Locate the cell with the specified text and output its (X, Y) center coordinate. 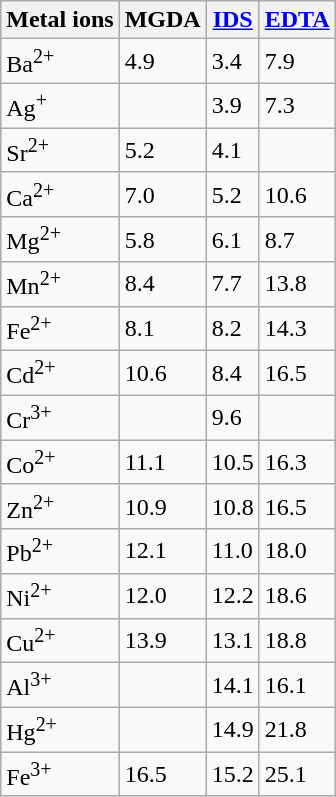
Co2+ (60, 462)
8.2 (232, 328)
21.8 (297, 730)
Mg2+ (60, 240)
12.2 (232, 596)
Ca2+ (60, 194)
4.1 (232, 150)
Mn2+ (60, 284)
3.4 (232, 62)
14.3 (297, 328)
18.0 (297, 552)
7.3 (297, 106)
13.1 (232, 640)
18.8 (297, 640)
Metal ions (60, 20)
14.1 (232, 686)
Ni2+ (60, 596)
12.0 (162, 596)
Ag+ (60, 106)
Zn2+ (60, 506)
15.2 (232, 774)
7.7 (232, 284)
11.1 (162, 462)
5.8 (162, 240)
18.6 (297, 596)
16.3 (297, 462)
25.1 (297, 774)
EDTA (297, 20)
10.8 (232, 506)
3.9 (232, 106)
11.0 (232, 552)
Ba2+ (60, 62)
Sr2+ (60, 150)
MGDA (162, 20)
14.9 (232, 730)
Fe3+ (60, 774)
9.6 (232, 418)
10.5 (232, 462)
7.9 (297, 62)
Pb2+ (60, 552)
Cd2+ (60, 374)
12.1 (162, 552)
Hg2+ (60, 730)
Cu2+ (60, 640)
Cr3+ (60, 418)
4.9 (162, 62)
16.1 (297, 686)
6.1 (232, 240)
8.1 (162, 328)
10.9 (162, 506)
IDS (232, 20)
Fe2+ (60, 328)
13.8 (297, 284)
7.0 (162, 194)
13.9 (162, 640)
Al3+ (60, 686)
8.7 (297, 240)
